Identify which cell holds the provided text, then report its [X, Y] central coordinate. 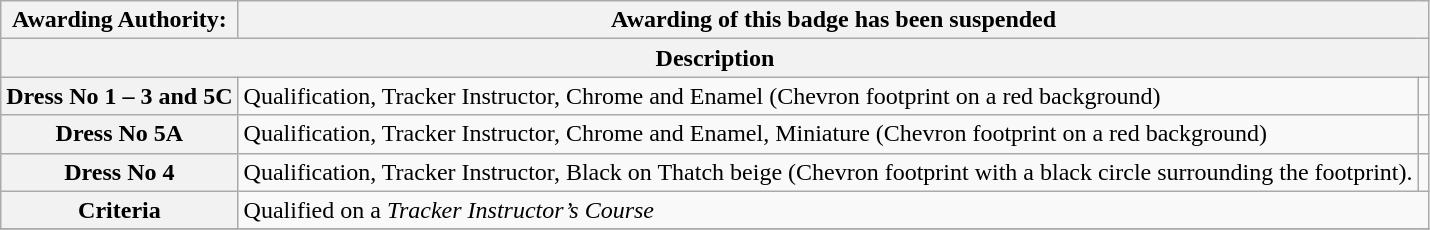
Description [715, 58]
Dress No 1 – 3 and 5C [120, 96]
Qualification, Tracker Instructor, Chrome and Enamel, Miniature (Chevron footprint on a red background) [828, 134]
Dress No 5A [120, 134]
Qualified on a Tracker Instructor’s Course [834, 210]
Awarding of this badge has been suspended [834, 20]
Qualification, Tracker Instructor, Black on Thatch beige (Chevron footprint with a black circle surrounding the footprint). [828, 172]
Awarding Authority: [120, 20]
Criteria [120, 210]
Dress No 4 [120, 172]
Qualification, Tracker Instructor, Chrome and Enamel (Chevron footprint on a red background) [828, 96]
